Find where the given text appears and provide that cell's center as (x, y) coordinate. 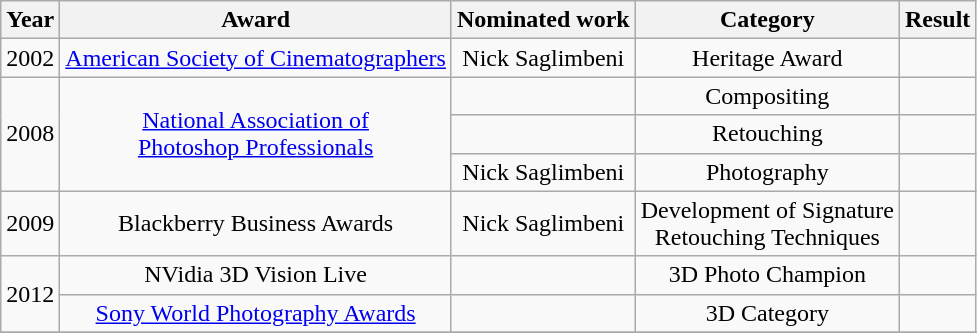
Blackberry Business Awards (256, 224)
2009 (30, 224)
American Society of Cinematographers (256, 58)
Photography (767, 172)
Nominated work (543, 20)
2012 (30, 294)
Award (256, 20)
3D Photo Champion (767, 275)
Category (767, 20)
National Association ofPhotoshop Professionals (256, 134)
Sony World Photography Awards (256, 313)
Compositing (767, 96)
Retouching (767, 134)
Heritage Award (767, 58)
NVidia 3D Vision Live (256, 275)
Result (937, 20)
2008 (30, 134)
2002 (30, 58)
Development of SignatureRetouching Techniques (767, 224)
Year (30, 20)
3D Category (767, 313)
